Extract the [X, Y] coordinate from the center of the cell holding the provided text.  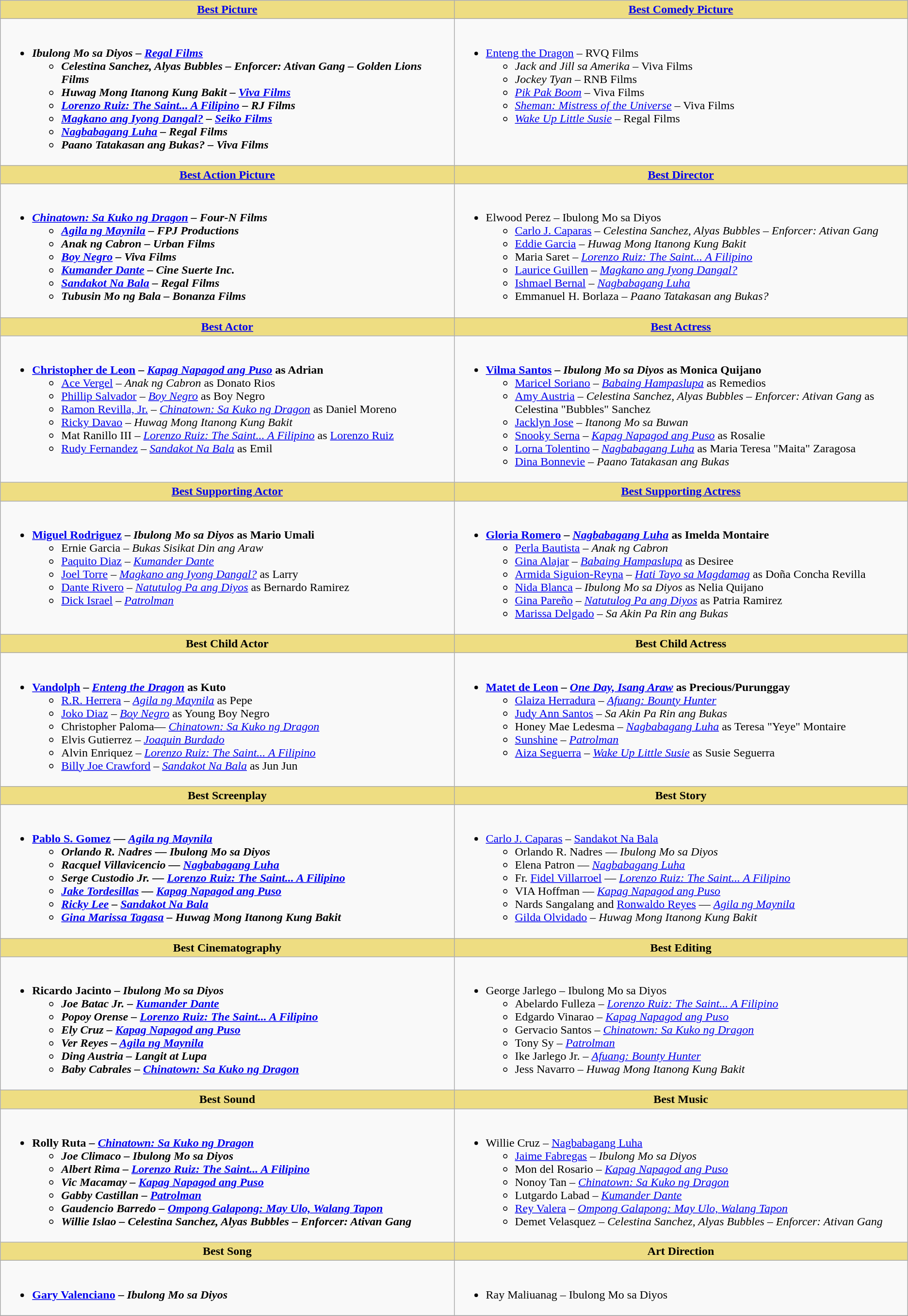
Best Song [227, 1251]
Best Cinematography [227, 948]
Best Picture [227, 10]
Best Editing [681, 948]
Best Supporting Actress [681, 492]
Best Story [681, 795]
Best Child Actor [227, 643]
Gary Valenciano – Ibulong Mo sa Diyos [227, 1288]
Best Child Actress [681, 643]
Best Sound [227, 1100]
Best Action Picture [227, 175]
Ray Maliuanag – Ibulong Mo sa Diyos [681, 1288]
Best Supporting Actor [227, 492]
Art Direction [681, 1251]
Best Music [681, 1100]
Best Screenplay [227, 795]
Best Comedy Picture [681, 10]
Best Actress [681, 327]
Best Actor [227, 327]
Best Director [681, 175]
